Find where the given text appears and provide that cell's center as (X, Y) coordinate. 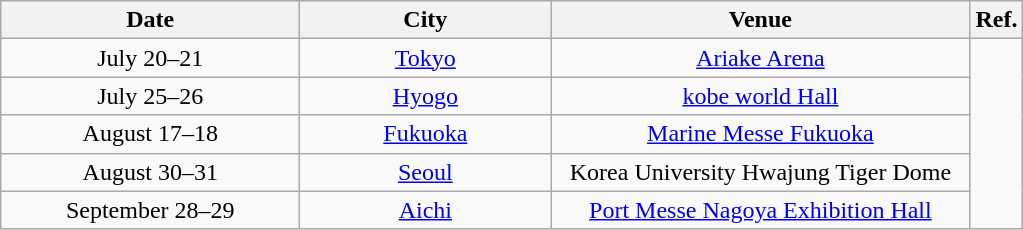
August 30–31 (150, 172)
Ariake Arena (760, 58)
Date (150, 20)
July 20–21 (150, 58)
Aichi (426, 210)
Korea University Hwajung Tiger Dome (760, 172)
Port Messe Nagoya Exhibition Hall (760, 210)
Tokyo (426, 58)
September 28–29 (150, 210)
Seoul (426, 172)
Venue (760, 20)
kobe world Hall (760, 96)
August 17–18 (150, 134)
Marine Messe Fukuoka (760, 134)
City (426, 20)
Ref. (996, 20)
Hyogo (426, 96)
July 25–26 (150, 96)
Fukuoka (426, 134)
